Extract the (x, y) coordinate from the center of the cell holding the provided text.  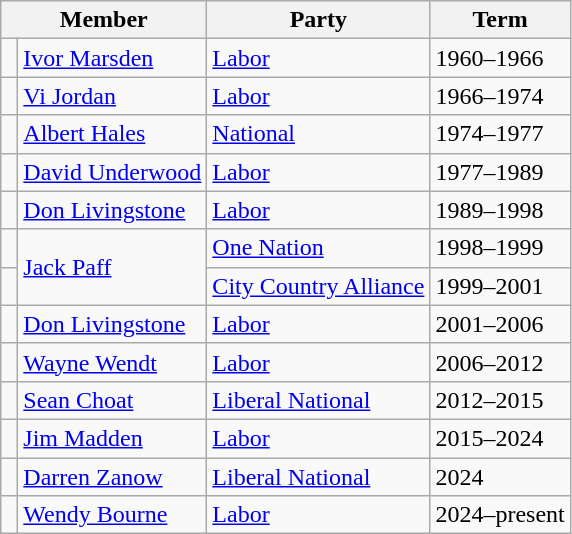
1960–1966 (500, 58)
1974–1977 (500, 134)
Ivor Marsden (112, 58)
National (318, 134)
Party (318, 20)
Vi Jordan (112, 96)
Darren Zanow (112, 477)
1966–1974 (500, 96)
Term (500, 20)
1977–1989 (500, 172)
Jim Madden (112, 438)
Wayne Wendt (112, 362)
2015–2024 (500, 438)
2024–present (500, 515)
1999–2001 (500, 286)
2001–2006 (500, 324)
2012–2015 (500, 400)
Member (104, 20)
Wendy Bourne (112, 515)
2024 (500, 477)
One Nation (318, 248)
Jack Paff (112, 267)
2006–2012 (500, 362)
1998–1999 (500, 248)
City Country Alliance (318, 286)
Sean Choat (112, 400)
Albert Hales (112, 134)
David Underwood (112, 172)
1989–1998 (500, 210)
